For the text-containing cell, return its midpoint in [X, Y] coordinate format. 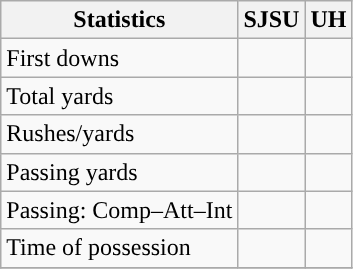
Total yards [120, 96]
Passing yards [120, 172]
First downs [120, 58]
UH [328, 20]
Rushes/yards [120, 134]
SJSU [272, 20]
Statistics [120, 20]
Time of possession [120, 248]
Passing: Comp–Att–Int [120, 210]
